Provide the [X, Y] coordinate of the cell's center where the given text is located.  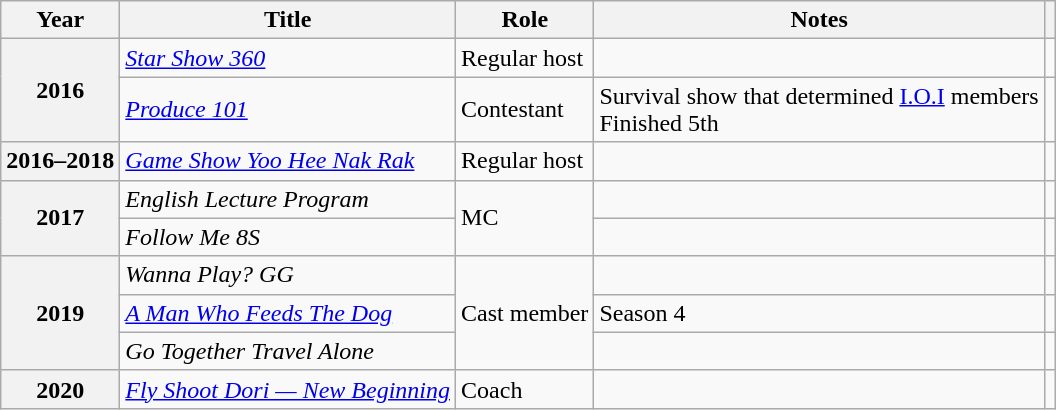
A Man Who Feeds The Dog [288, 313]
Star Show 360 [288, 58]
English Lecture Program [288, 199]
2019 [60, 313]
Go Together Travel Alone [288, 351]
Role [525, 20]
Year [60, 20]
2016 [60, 90]
Coach [525, 389]
MC [525, 218]
Wanna Play? GG [288, 275]
2017 [60, 218]
Season 4 [819, 313]
Cast member [525, 313]
2020 [60, 389]
Notes [819, 20]
Contestant [525, 110]
Title [288, 20]
Fly Shoot Dori — New Beginning [288, 389]
Follow Me 8S [288, 237]
2016–2018 [60, 161]
Game Show Yoo Hee Nak Rak [288, 161]
Survival show that determined I.O.I membersFinished 5th [819, 110]
Produce 101 [288, 110]
